Provide the [X, Y] coordinate of the cell's center where the given text is located.  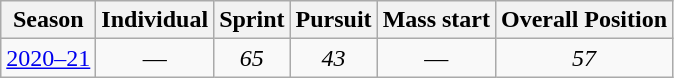
65 [252, 58]
Pursuit [334, 20]
43 [334, 58]
Individual [155, 20]
Overall Position [584, 20]
Mass start [436, 20]
57 [584, 58]
Season [48, 20]
2020–21 [48, 58]
Sprint [252, 20]
